Locate the cell with the specified text and output its [x, y] center coordinate. 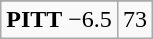
73 [134, 20]
PITT −6.5 [60, 20]
